From the cell containing the given text, extract its center point as (x, y) coordinate. 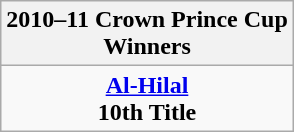
2010–11 Crown Prince Cup Winners (148, 34)
Al-Hilal10th Title (148, 98)
